Capture the cell that displays the provided text and extract its [x, y] central coordinate. 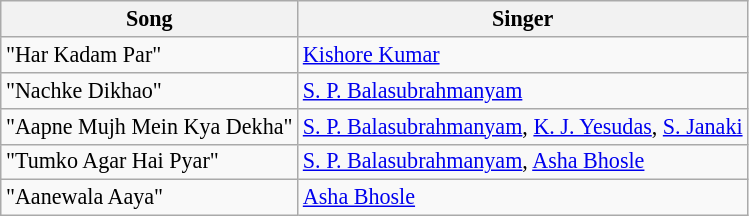
"Har Kadam Par" [150, 54]
S. P. Balasubrahmanyam [523, 90]
"Aanewala Aaya" [150, 198]
"Nachke Dikhao" [150, 90]
"Tumko Agar Hai Pyar" [150, 162]
"Aapne Mujh Mein Kya Dekha" [150, 126]
Kishore Kumar [523, 54]
S. P. Balasubrahmanyam, Asha Bhosle [523, 162]
Song [150, 18]
Singer [523, 18]
Asha Bhosle [523, 198]
S. P. Balasubrahmanyam, K. J. Yesudas, S. Janaki [523, 126]
